For the text-containing cell, return its midpoint in (x, y) coordinate format. 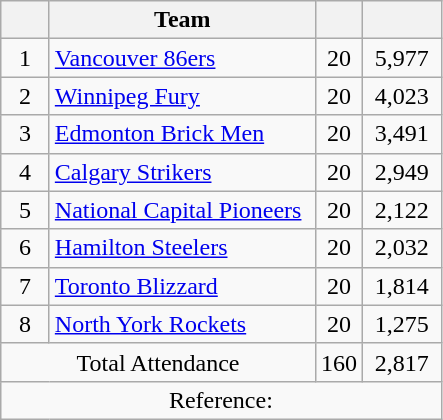
160 (338, 362)
Hamilton Steelers (182, 248)
1,275 (402, 324)
Winnipeg Fury (182, 96)
3,491 (402, 134)
Reference: (221, 400)
8 (26, 324)
2 (26, 96)
5,977 (402, 58)
Total Attendance (158, 362)
5 (26, 210)
6 (26, 248)
Toronto Blizzard (182, 286)
Edmonton Brick Men (182, 134)
1,814 (402, 286)
North York Rockets (182, 324)
1 (26, 58)
4 (26, 172)
National Capital Pioneers (182, 210)
Calgary Strikers (182, 172)
2,122 (402, 210)
Vancouver 86ers (182, 58)
2,032 (402, 248)
7 (26, 286)
4,023 (402, 96)
2,817 (402, 362)
3 (26, 134)
Team (182, 20)
2,949 (402, 172)
